Find where the given text appears and provide that cell's center as (x, y) coordinate. 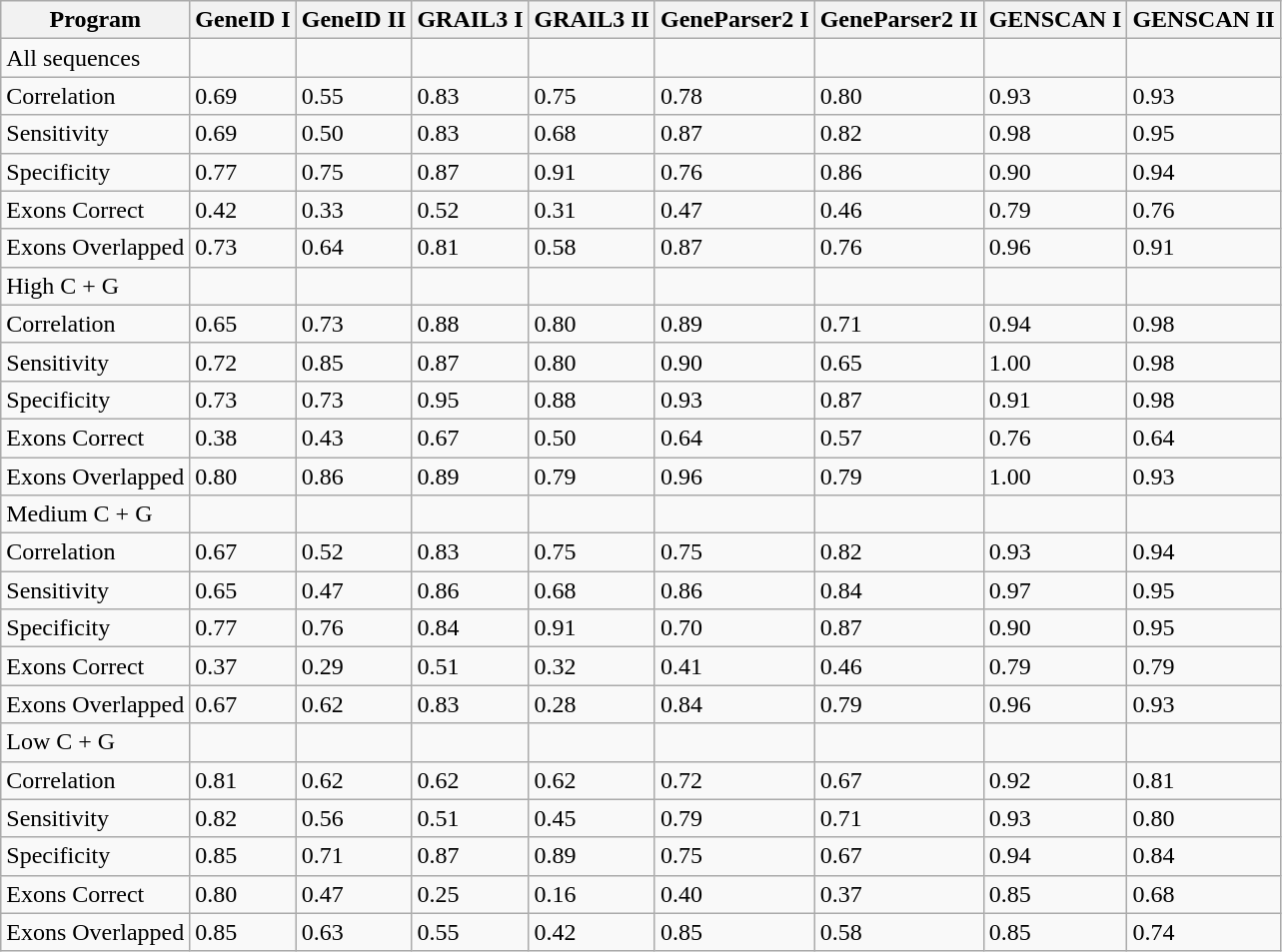
0.57 (899, 438)
GeneID II (354, 20)
GeneParser2 I (734, 20)
0.31 (592, 210)
0.32 (592, 666)
0.74 (1203, 932)
Medium C + G (96, 514)
0.70 (734, 628)
0.16 (592, 894)
0.28 (592, 704)
0.41 (734, 666)
GeneParser2 II (899, 20)
GRAIL3 II (592, 20)
GENSCAN I (1055, 20)
GeneID I (243, 20)
0.38 (243, 438)
0.78 (734, 96)
0.56 (354, 818)
0.43 (354, 438)
0.63 (354, 932)
High C + G (96, 286)
0.45 (592, 818)
GRAIL3 I (470, 20)
0.97 (1055, 590)
0.25 (470, 894)
0.33 (354, 210)
All sequences (96, 58)
Program (96, 20)
0.92 (1055, 780)
0.29 (354, 666)
0.40 (734, 894)
GENSCAN II (1203, 20)
Low C + G (96, 742)
